Identify which cell holds the provided text, then report its (X, Y) central coordinate. 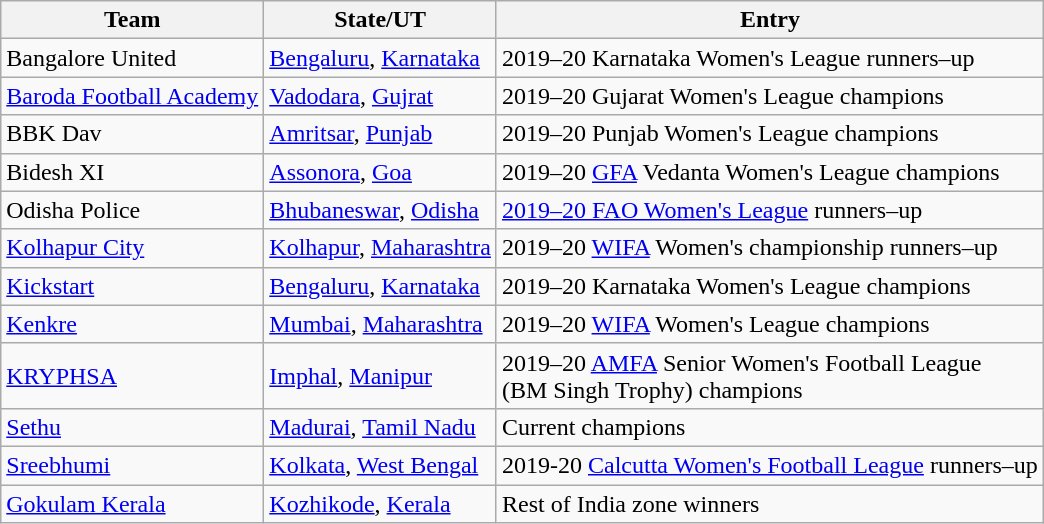
Vadodara, Gujrat (380, 96)
Bhubaneswar, Odisha (380, 210)
Rest of India zone winners (770, 503)
Madurai, Tamil Nadu (380, 427)
Baroda Football Academy (132, 96)
Kozhikode, Kerala (380, 503)
Entry (770, 20)
Bidesh XI (132, 172)
Sethu (132, 427)
Bangalore United (132, 58)
2019–20 Karnataka Women's League runners–up (770, 58)
Current champions (770, 427)
Gokulam Kerala (132, 503)
Kenkre (132, 324)
Kolhapur City (132, 248)
Mumbai, Maharashtra (380, 324)
2019–20 FAO Women's League runners–up (770, 210)
Amritsar, Punjab (380, 134)
Kickstart (132, 286)
2019–20 Gujarat Women's League champions (770, 96)
Odisha Police (132, 210)
2019–20 AMFA Senior Women's Football League (BM Singh Trophy) champions (770, 376)
2019–20 GFA Vedanta Women's League champions (770, 172)
2019–20 WIFA Women's championship runners–up (770, 248)
Kolhapur, Maharashtra (380, 248)
Assonora, Goa (380, 172)
2019-20 Calcutta Women's Football League runners–up (770, 465)
Sreebhumi (132, 465)
Team (132, 20)
State/UT (380, 20)
2019–20 Punjab Women's League champions (770, 134)
Kolkata, West Bengal (380, 465)
KRYPHSA (132, 376)
2019–20 Karnataka Women's League champions (770, 286)
2019–20 WIFA Women's League champions (770, 324)
Imphal, Manipur (380, 376)
BBK Dav (132, 134)
